Output the (x, y) coordinate of the center of the cell containing the given text.  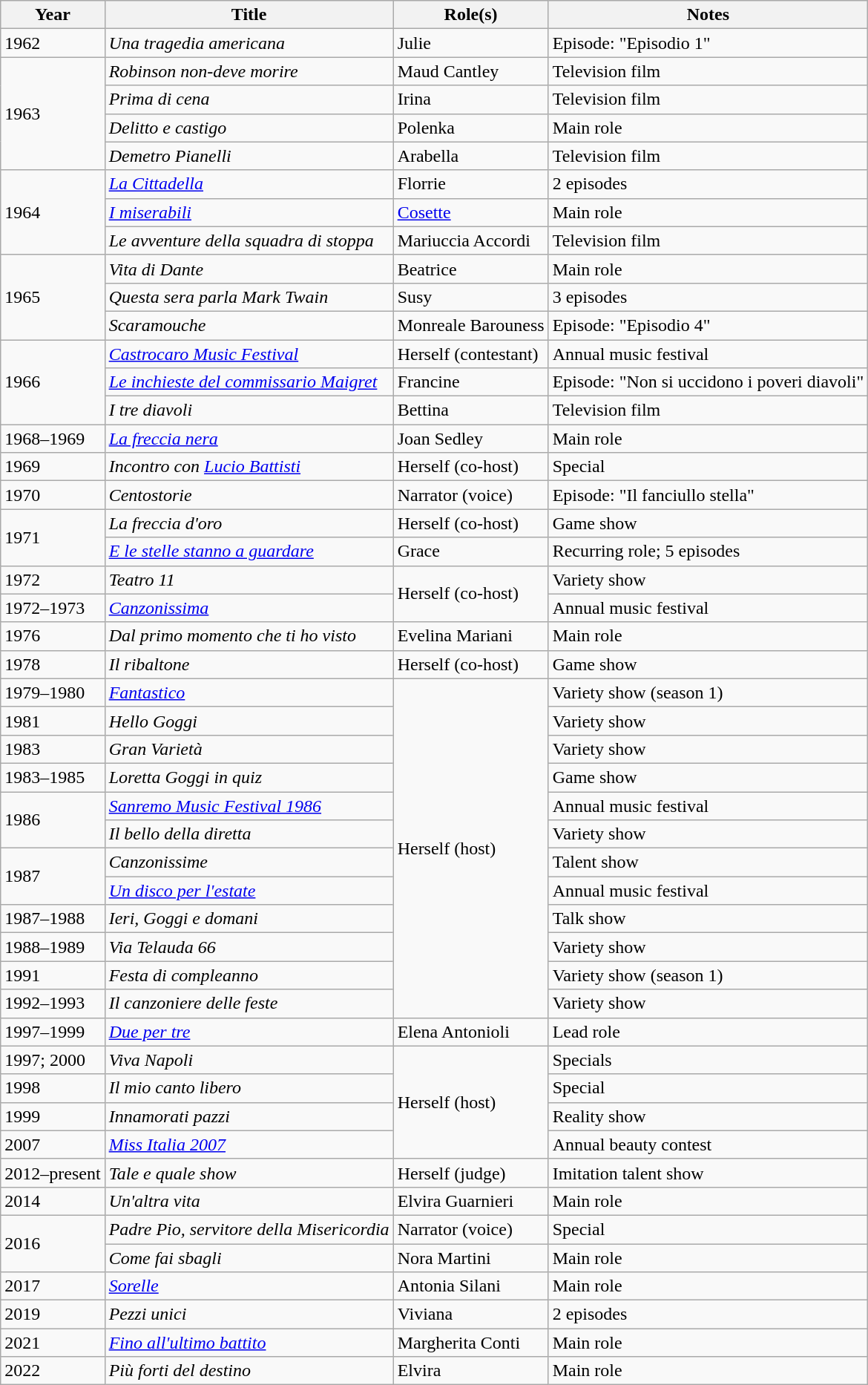
Innamorati pazzi (249, 1116)
La freccia d'oro (249, 523)
Nora Martini (470, 1258)
Il bello della diretta (249, 834)
1972–1973 (53, 608)
Viva Napoli (249, 1060)
1970 (53, 495)
1983 (53, 749)
1986 (53, 819)
Elvira Guarnieri (470, 1201)
2021 (53, 1343)
Joan Sedley (470, 439)
Più forti del destino (249, 1371)
Robinson non-deve morire (249, 71)
Margherita Conti (470, 1343)
Incontro con Lucio Battisti (249, 467)
Elvira (470, 1371)
Il ribaltone (249, 664)
1987–1988 (53, 919)
Sanremo Music Festival 1986 (249, 805)
1963 (53, 114)
Vita di Dante (249, 269)
Padre Pio, servitore della Misericordia (249, 1229)
Prima di cena (249, 99)
La Cittadella (249, 184)
Mariuccia Accordi (470, 240)
1997–1999 (53, 1032)
Canzonissima (249, 608)
Episode: "Non si uccidono i poveri diavoli" (708, 382)
Francine (470, 382)
1972 (53, 580)
1969 (53, 467)
2012–present (53, 1173)
Festa di compleanno (249, 975)
Reality show (708, 1116)
Il canzoniere delle feste (249, 1003)
Un disco per l'estate (249, 891)
Role(s) (470, 15)
Grace (470, 551)
Questa sera parla Mark Twain (249, 297)
2007 (53, 1145)
1978 (53, 664)
2014 (53, 1201)
Viviana (470, 1314)
2019 (53, 1314)
1999 (53, 1116)
Notes (708, 15)
1964 (53, 212)
Pezzi unici (249, 1314)
Hello Goggi (249, 721)
Via Telauda 66 (249, 947)
1987 (53, 877)
1971 (53, 537)
1979–1980 (53, 692)
Canzonissime (249, 862)
Herself (judge) (470, 1173)
Arabella (470, 156)
E le stelle stanno a guardare (249, 551)
Scaramouche (249, 325)
Tale e quale show (249, 1173)
Annual beauty contest (708, 1145)
Miss Italia 2007 (249, 1145)
1998 (53, 1088)
Loretta Goggi in quiz (249, 777)
1997; 2000 (53, 1060)
2016 (53, 1243)
1976 (53, 636)
Polenka (470, 128)
Sorelle (249, 1286)
Evelina Mariani (470, 636)
3 episodes (708, 297)
Lead role (708, 1032)
Teatro 11 (249, 580)
Episode: "Episodio 4" (708, 325)
Susy (470, 297)
Dal primo momento che ti ho visto (249, 636)
Le avventure della squadra di stoppa (249, 240)
Florrie (470, 184)
I miserabili (249, 212)
Cosette (470, 212)
Ieri, Goggi e domani (249, 919)
1992–1993 (53, 1003)
La freccia nera (249, 439)
Come fai sbagli (249, 1258)
Talk show (708, 919)
2017 (53, 1286)
1965 (53, 297)
2022 (53, 1371)
Delitto e castigo (249, 128)
1991 (53, 975)
Imitation talent show (708, 1173)
Antonia Silani (470, 1286)
Maud Cantley (470, 71)
Episode: "Il fanciullo stella" (708, 495)
Irina (470, 99)
1966 (53, 382)
I tre diavoli (249, 410)
1983–1985 (53, 777)
Specials (708, 1060)
Fino all'ultimo battito (249, 1343)
1968–1969 (53, 439)
Monreale Barouness (470, 325)
Julie (470, 43)
Episode: "Episodio 1" (708, 43)
Demetro Pianelli (249, 156)
Recurring role; 5 episodes (708, 551)
1988–1989 (53, 947)
Fantastico (249, 692)
Elena Antonioli (470, 1032)
Title (249, 15)
Year (53, 15)
Un'altra vita (249, 1201)
Talent show (708, 862)
Centostorie (249, 495)
1962 (53, 43)
1981 (53, 721)
Gran Varietà (249, 749)
Le inchieste del commissario Maigret (249, 382)
Herself (contestant) (470, 354)
Una tragedia americana (249, 43)
Due per tre (249, 1032)
Il mio canto libero (249, 1088)
Bettina (470, 410)
Beatrice (470, 269)
Castrocaro Music Festival (249, 354)
